Locate the cell with the specified text and output its (X, Y) center coordinate. 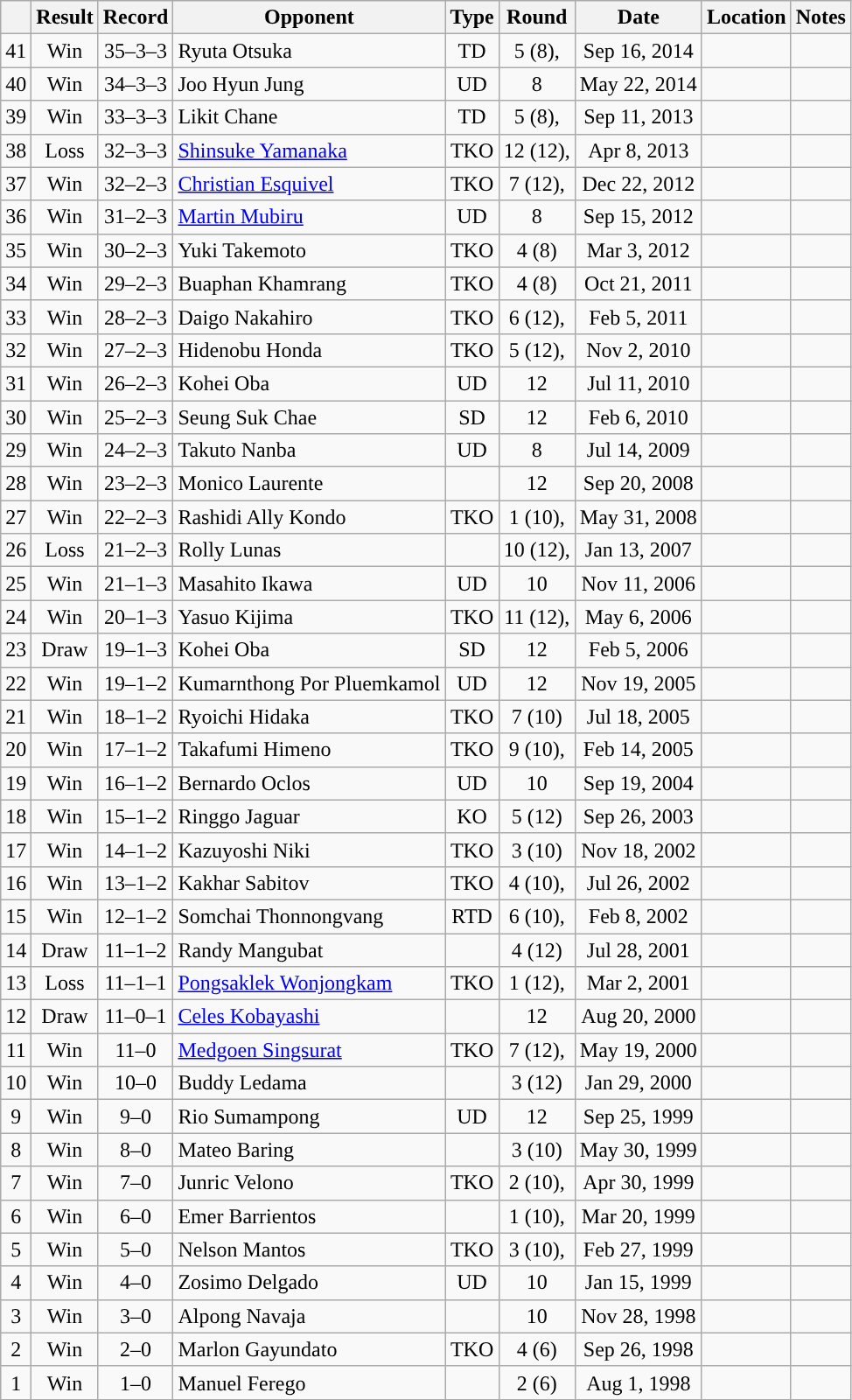
RTD (472, 916)
May 31, 2008 (639, 517)
Nov 28, 1998 (639, 1316)
Sep 19, 2004 (639, 783)
2 (10), (537, 1183)
19–1–2 (136, 683)
4 (10), (537, 883)
Monico Laurente (310, 484)
23–2–3 (136, 484)
2 (6) (537, 1382)
Takafumi Himeno (310, 750)
26 (16, 550)
Buddy Ledama (310, 1083)
Mar 20, 1999 (639, 1216)
10–0 (136, 1083)
May 30, 1999 (639, 1150)
Dec 22, 2012 (639, 184)
Shinsuke Yamanaka (310, 150)
14–1–2 (136, 850)
Feb 5, 2006 (639, 650)
1 (16, 1382)
Sep 26, 1998 (639, 1349)
Celes Kobayashi (310, 1017)
Emer Barrientos (310, 1216)
24 (16, 617)
3 (12) (537, 1083)
14 (16, 949)
12 (12), (537, 150)
23 (16, 650)
Apr 30, 1999 (639, 1183)
2 (16, 1349)
Medgoen Singsurat (310, 1050)
11 (16, 1050)
31–2–3 (136, 217)
5 (12), (537, 350)
Nov 11, 2006 (639, 584)
Jul 26, 2002 (639, 883)
Apr 8, 2013 (639, 150)
3–0 (136, 1316)
1–0 (136, 1382)
Round (537, 17)
May 19, 2000 (639, 1050)
27 (16, 517)
Junric Velono (310, 1183)
Joo Hyun Jung (310, 84)
18 (16, 816)
Jan 29, 2000 (639, 1083)
Somchai Thonnongvang (310, 916)
Sep 11, 2013 (639, 117)
10 (12), (537, 550)
21–1–3 (136, 584)
7 (10) (537, 717)
Mar 3, 2012 (639, 250)
Jul 18, 2005 (639, 717)
1 (12), (537, 983)
25 (16, 584)
Kakhar Sabitov (310, 883)
Christian Esquivel (310, 184)
4–0 (136, 1283)
Oct 21, 2011 (639, 283)
Yasuo Kijima (310, 617)
41 (16, 51)
Likit Chane (310, 117)
Jul 11, 2010 (639, 383)
Result (65, 17)
35–3–3 (136, 51)
32–3–3 (136, 150)
11–1–2 (136, 949)
30–2–3 (136, 250)
Ringgo Jaguar (310, 816)
Randy Mangubat (310, 949)
18–1–2 (136, 717)
Pongsaklek Wonjongkam (310, 983)
Seung Suk Chae (310, 417)
32 (16, 350)
19 (16, 783)
Rolly Lunas (310, 550)
Jul 28, 2001 (639, 949)
6 (12), (537, 317)
Notes (821, 17)
22–2–3 (136, 517)
Sep 16, 2014 (639, 51)
33–3–3 (136, 117)
Sep 20, 2008 (639, 484)
26–2–3 (136, 383)
34–3–3 (136, 84)
Takuto Nanba (310, 451)
9 (16, 1116)
20 (16, 750)
40 (16, 84)
Yuki Takemoto (310, 250)
May 6, 2006 (639, 617)
Aug 1, 1998 (639, 1382)
7–0 (136, 1183)
Buaphan Khamrang (310, 283)
38 (16, 150)
11–1–1 (136, 983)
5 (12) (537, 816)
11–0–1 (136, 1017)
25–2–3 (136, 417)
Ryuta Otsuka (310, 51)
4 (12) (537, 949)
Feb 6, 2010 (639, 417)
May 22, 2014 (639, 84)
Mar 2, 2001 (639, 983)
13 (16, 983)
22 (16, 683)
11 (12), (537, 617)
Feb 14, 2005 (639, 750)
16–1–2 (136, 783)
Daigo Nakahiro (310, 317)
Nov 2, 2010 (639, 350)
9 (10), (537, 750)
6 (10), (537, 916)
Sep 26, 2003 (639, 816)
Feb 8, 2002 (639, 916)
Bernardo Oclos (310, 783)
Kazuyoshi Niki (310, 850)
9–0 (136, 1116)
Kumarnthong Por Pluemkamol (310, 683)
Mateo Baring (310, 1150)
21 (16, 717)
Marlon Gayundato (310, 1349)
19–1–3 (136, 650)
3 (10), (537, 1249)
6–0 (136, 1216)
29–2–3 (136, 283)
Masahito Ikawa (310, 584)
Feb 27, 1999 (639, 1249)
5 (16, 1249)
29 (16, 451)
Date (639, 17)
7 (16, 1183)
15 (16, 916)
Location (746, 17)
12–1–2 (136, 916)
Nelson Mantos (310, 1249)
4 (16, 1283)
2–0 (136, 1349)
36 (16, 217)
16 (16, 883)
28 (16, 484)
Nov 18, 2002 (639, 850)
Type (472, 17)
28–2–3 (136, 317)
Sep 25, 1999 (639, 1116)
Jan 13, 2007 (639, 550)
Ryoichi Hidaka (310, 717)
4 (6) (537, 1349)
Jan 15, 1999 (639, 1283)
13–1–2 (136, 883)
39 (16, 117)
33 (16, 317)
Rio Sumampong (310, 1116)
Sep 15, 2012 (639, 217)
Hidenobu Honda (310, 350)
KO (472, 816)
Feb 5, 2011 (639, 317)
27–2–3 (136, 350)
Manuel Ferego (310, 1382)
24–2–3 (136, 451)
3 (16, 1316)
15–1–2 (136, 816)
8–0 (136, 1150)
35 (16, 250)
Aug 20, 2000 (639, 1017)
Martin Mubiru (310, 217)
5–0 (136, 1249)
Rashidi Ally Kondo (310, 517)
21–2–3 (136, 550)
Record (136, 17)
Jul 14, 2009 (639, 451)
20–1–3 (136, 617)
17 (16, 850)
Nov 19, 2005 (639, 683)
32–2–3 (136, 184)
6 (16, 1216)
37 (16, 184)
11–0 (136, 1050)
Zosimo Delgado (310, 1283)
34 (16, 283)
Opponent (310, 17)
Alpong Navaja (310, 1316)
17–1–2 (136, 750)
31 (16, 383)
30 (16, 417)
